Search for the cell housing the specified text and yield its [X, Y] center coordinate. 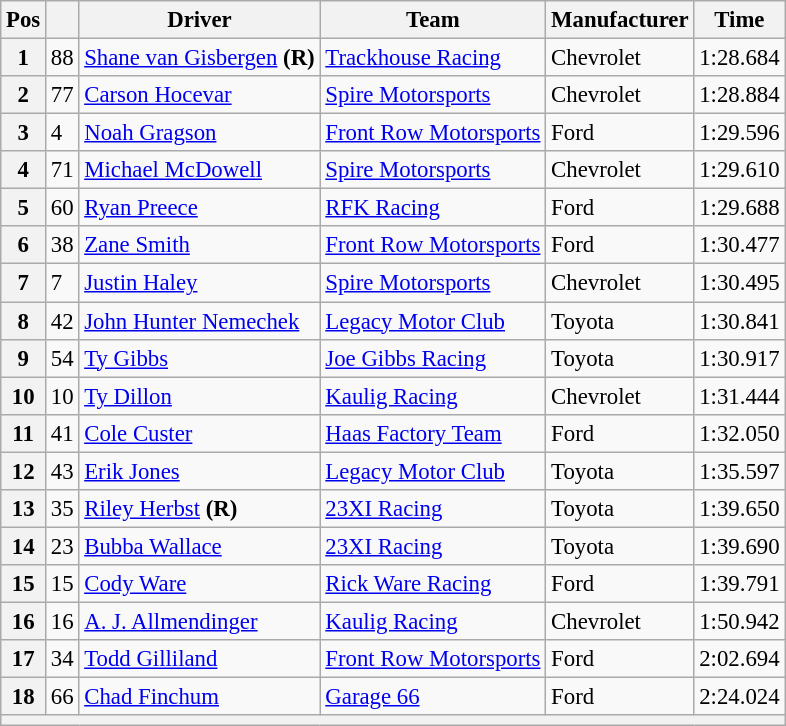
23 [62, 546]
Erik Jones [200, 471]
71 [62, 170]
Rick Ware Racing [433, 584]
Zane Smith [200, 245]
42 [62, 321]
3 [24, 133]
Riley Herbst (R) [200, 509]
1:39.791 [740, 584]
11 [24, 433]
1:30.917 [740, 358]
35 [62, 509]
1:29.596 [740, 133]
2:24.024 [740, 697]
1:29.688 [740, 208]
54 [62, 358]
A. J. Allmendinger [200, 621]
8 [24, 321]
1:30.841 [740, 321]
Driver [200, 20]
43 [62, 471]
18 [24, 697]
Cody Ware [200, 584]
Team [433, 20]
1:28.684 [740, 58]
34 [62, 659]
Todd Gilliland [200, 659]
Time [740, 20]
60 [62, 208]
Chad Finchum [200, 697]
RFK Racing [433, 208]
Ty Gibbs [200, 358]
2 [24, 95]
Cole Custer [200, 433]
1 [24, 58]
1:30.477 [740, 245]
88 [62, 58]
Joe Gibbs Racing [433, 358]
Shane van Gisbergen (R) [200, 58]
1:31.444 [740, 396]
66 [62, 697]
1:32.050 [740, 433]
38 [62, 245]
1:29.610 [740, 170]
14 [24, 546]
17 [24, 659]
1:28.884 [740, 95]
Ty Dillon [200, 396]
Manufacturer [620, 20]
13 [24, 509]
Carson Hocevar [200, 95]
Bubba Wallace [200, 546]
1:30.495 [740, 283]
Garage 66 [433, 697]
41 [62, 433]
1:50.942 [740, 621]
Justin Haley [200, 283]
Pos [24, 20]
Trackhouse Racing [433, 58]
2:02.694 [740, 659]
5 [24, 208]
Michael McDowell [200, 170]
1:39.650 [740, 509]
1:39.690 [740, 546]
Ryan Preece [200, 208]
Haas Factory Team [433, 433]
12 [24, 471]
1:35.597 [740, 471]
6 [24, 245]
Noah Gragson [200, 133]
John Hunter Nemechek [200, 321]
9 [24, 358]
77 [62, 95]
